Locate the cell with the specified text and output its [X, Y] center coordinate. 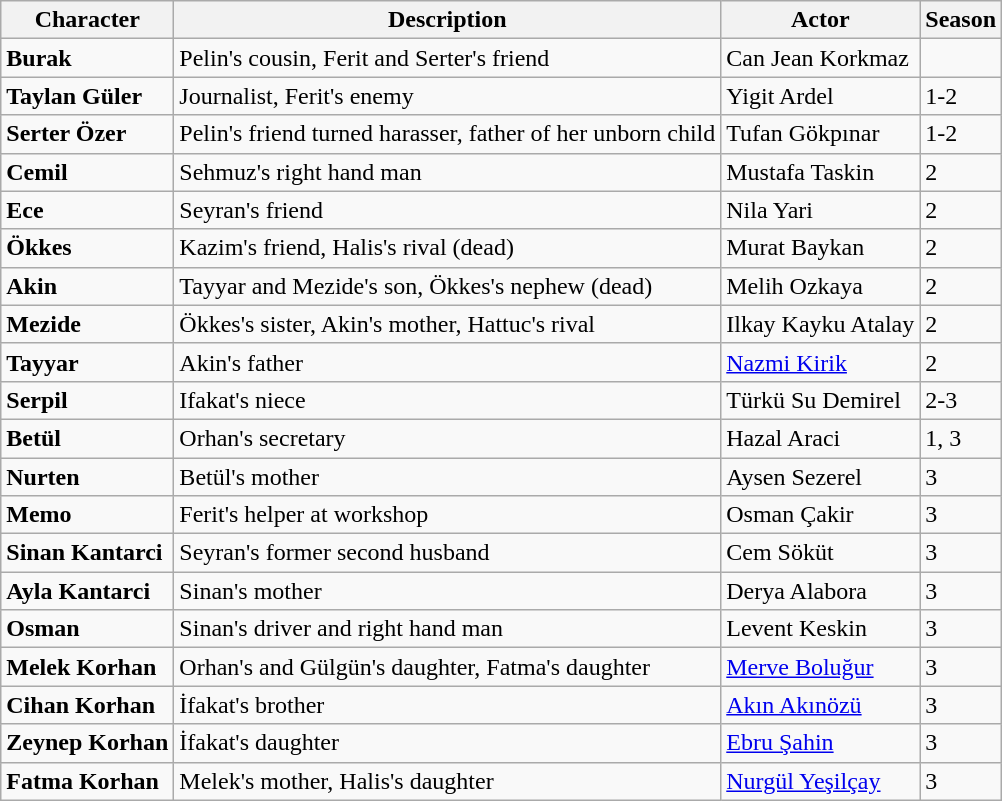
Mezide [88, 324]
Levent Keskin [820, 629]
Nurten [88, 477]
Journalist, Ferit's enemy [448, 96]
Akın Akınözü [820, 705]
Burak [88, 58]
1, 3 [961, 438]
Mustafa Taskin [820, 172]
Nila Yari [820, 210]
Orhan's and Gülgün's daughter, Fatma's daughter [448, 667]
Ebru Şahin [820, 743]
Betül's mother [448, 477]
Serter Özer [88, 134]
Ökkes [88, 248]
Description [448, 20]
Sinan Kantarci [88, 553]
Cemil [88, 172]
Ferit's helper at workshop [448, 515]
Melih Ozkaya [820, 286]
Pelin's cousin, Ferit and Serter's friend [448, 58]
Cihan Korhan [88, 705]
Ilkay Kayku Atalay [820, 324]
Fatma Korhan [88, 781]
Osman Çakir [820, 515]
Serpil [88, 400]
Sinan's mother [448, 591]
Sinan's driver and right hand man [448, 629]
Ayla Kantarci [88, 591]
Pelin's friend turned harasser, father of her unborn child [448, 134]
Actor [820, 20]
Ece [88, 210]
Seyran's friend [448, 210]
Nazmi Kirik [820, 362]
Hazal Araci [820, 438]
Cem Söküt [820, 553]
Memo [88, 515]
Aysen Sezerel [820, 477]
2-3 [961, 400]
Taylan Güler [88, 96]
Murat Baykan [820, 248]
Seyran's former second husband [448, 553]
Orhan's secretary [448, 438]
Melek Korhan [88, 667]
Nurgül Yeşilçay [820, 781]
Tayyar and Mezide's son, Ökkes's nephew (dead) [448, 286]
Zeynep Korhan [88, 743]
İfakat's brother [448, 705]
Melek's mother, Halis's daughter [448, 781]
Kazim's friend, Halis's rival (dead) [448, 248]
Yigit Ardel [820, 96]
Tayyar [88, 362]
Betül [88, 438]
Can Jean Korkmaz [820, 58]
Türkü Su Demirel [820, 400]
Akin's father [448, 362]
Derya Alabora [820, 591]
Merve Boluğur [820, 667]
Osman [88, 629]
İfakat's daughter [448, 743]
Ökkes's sister, Akin's mother, Hattuc's rival [448, 324]
Sehmuz's right hand man [448, 172]
Character [88, 20]
Tufan Gökpınar [820, 134]
Akin [88, 286]
Ifakat's niece [448, 400]
Season [961, 20]
